Search for the cell housing the specified text and yield its [x, y] center coordinate. 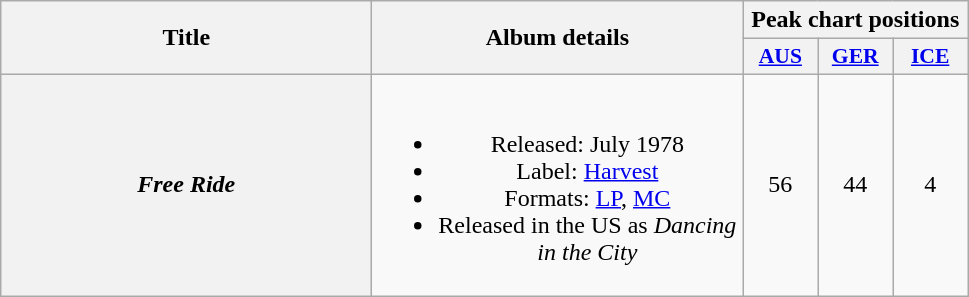
Free Ride [186, 184]
Peak chart positions [856, 20]
4 [930, 184]
Album details [558, 38]
ICE [930, 57]
44 [856, 184]
Title [186, 38]
Released: July 1978Label: HarvestFormats: LP, MCReleased in the US as Dancing in the City [558, 184]
AUS [780, 57]
GER [856, 57]
56 [780, 184]
